Determine the (x, y) coordinate at the center of the cell enclosing the given text.  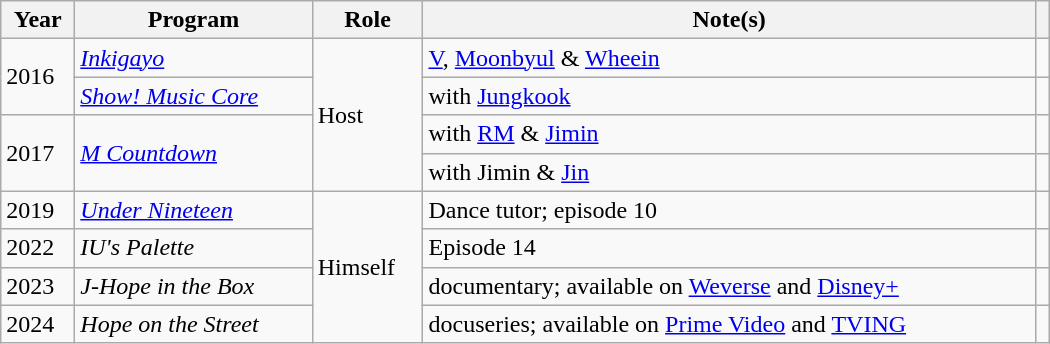
with RM & Jimin (729, 134)
with Jungkook (729, 96)
V, Moonbyul & Wheein (729, 58)
Dance tutor; episode 10 (729, 210)
docuseries; available on Prime Video and TVING (729, 324)
with Jimin & Jin (729, 172)
Host (368, 115)
IU's Palette (194, 248)
documentary; available on Weverse and Disney+ (729, 286)
Under Nineteen (194, 210)
Show! Music Core (194, 96)
2023 (38, 286)
2024 (38, 324)
J-Hope in the Box (194, 286)
Episode 14 (729, 248)
Year (38, 20)
Inkigayo (194, 58)
Role (368, 20)
2016 (38, 77)
Program (194, 20)
Hope on the Street (194, 324)
2019 (38, 210)
2022 (38, 248)
Note(s) (729, 20)
2017 (38, 153)
Himself (368, 267)
M Countdown (194, 153)
